From the cell containing the given text, extract its center point as (X, Y) coordinate. 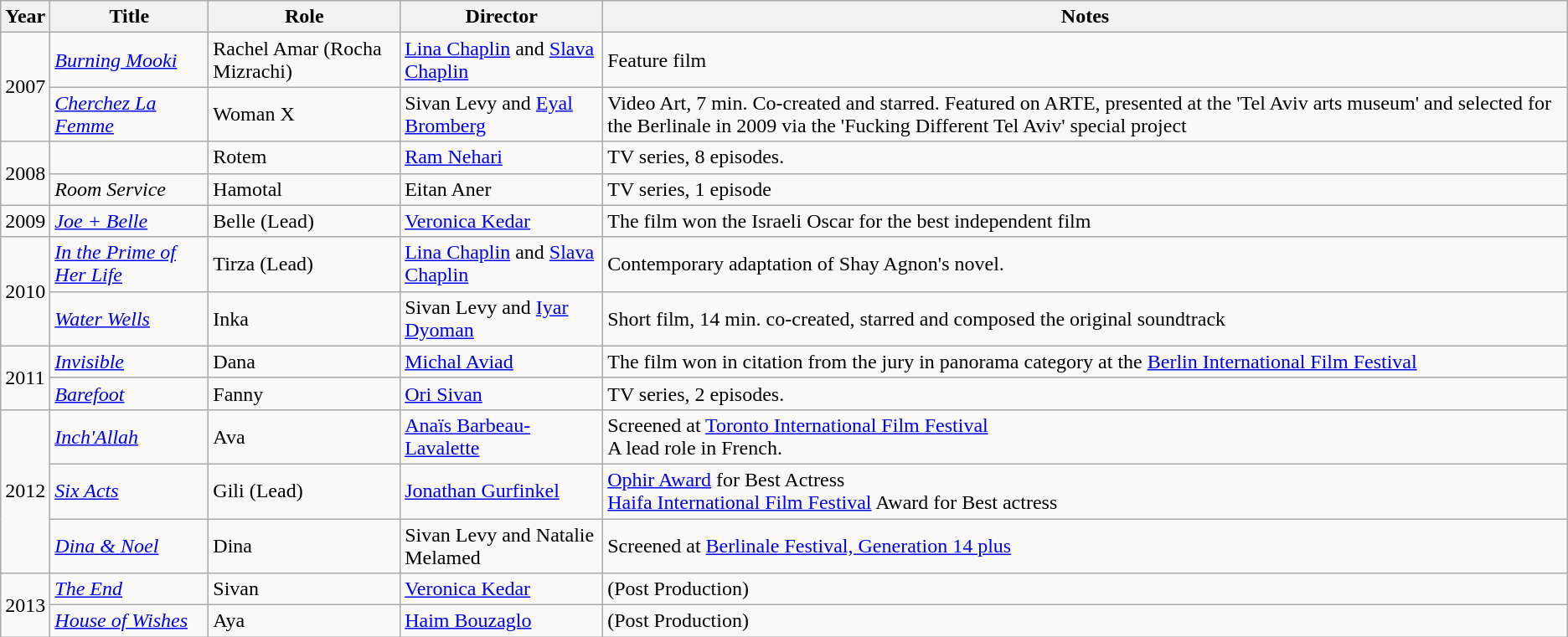
The End (129, 589)
Six Acts (129, 491)
Title (129, 17)
Dana (305, 362)
Gili (Lead) (305, 491)
Short film, 14 min. co-created, starred and composed the original soundtrack (1086, 318)
Contemporary adaptation of Shay Agnon's novel. (1086, 265)
Water Wells (129, 318)
Belle (Lead) (305, 221)
Rachel Amar (Rocha Mizrachi) (305, 60)
Room Service (129, 189)
Fanny (305, 393)
Hamotal (305, 189)
Invisible (129, 362)
Michal Aviad (502, 362)
Inch'Allah (129, 437)
2009 (25, 221)
2011 (25, 378)
Cherchez La Femme (129, 114)
Dina & Noel (129, 546)
Dina (305, 546)
Sivan (305, 589)
Year (25, 17)
Woman X (305, 114)
Tirza (Lead) (305, 265)
Feature film (1086, 60)
TV series, 8 episodes. (1086, 157)
Burning Mooki (129, 60)
Ava (305, 437)
TV series, 1 episode (1086, 189)
Ori Sivan (502, 393)
2013 (25, 605)
2008 (25, 173)
House of Wishes (129, 621)
Barefoot (129, 393)
Ram Nehari (502, 157)
2012 (25, 491)
The film won the Israeli Oscar for the best independent film (1086, 221)
Aya (305, 621)
Notes (1086, 17)
Rotem (305, 157)
Eitan Aner (502, 189)
Screened at Toronto International Film Festival A lead role in French. (1086, 437)
Director (502, 17)
Inka (305, 318)
Sivan Levy and Eyal Bromberg (502, 114)
In the Prime of Her Life (129, 265)
2010 (25, 291)
TV series, 2 episodes. (1086, 393)
The film won in citation from the jury in panorama category at the Berlin International Film Festival (1086, 362)
Screened at Berlinale Festival, Generation 14 plus (1086, 546)
Joe + Belle (129, 221)
Sivan Levy and Natalie Melamed (502, 546)
Haim Bouzaglo (502, 621)
Jonathan Gurfinkel (502, 491)
Ophir Award for Best ActressHaifa International Film Festival Award for Best actress (1086, 491)
2007 (25, 87)
Sivan Levy and Iyar Dyoman (502, 318)
Role (305, 17)
Anaïs Barbeau-Lavalette (502, 437)
